From the cell containing the given text, extract its center point as [x, y] coordinate. 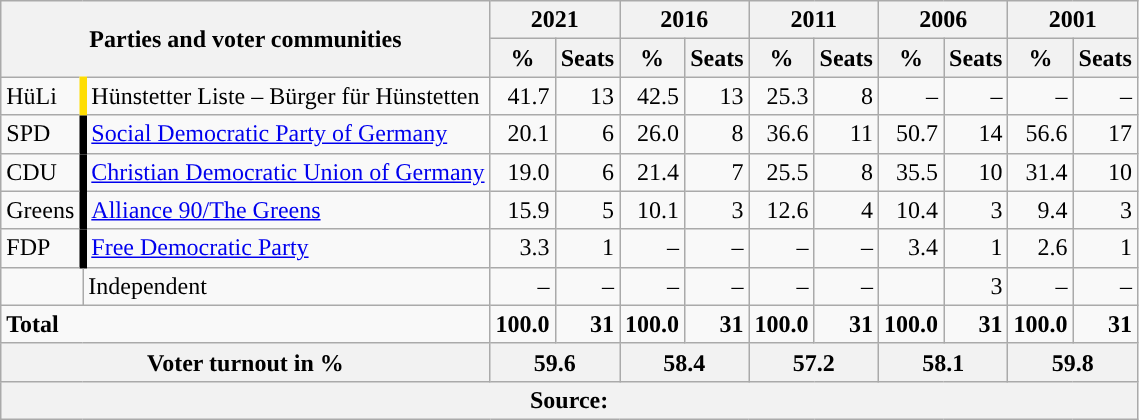
2006 [942, 20]
Alliance 90/The Greens [286, 210]
2011 [814, 20]
Greens [42, 210]
3.4 [910, 248]
Hünstetter Liste – Bürger für Hünstetten [286, 96]
25.5 [782, 172]
15.9 [522, 210]
59.8 [1072, 362]
2021 [554, 20]
10.4 [910, 210]
Parties and voter communities [246, 39]
CDU [42, 172]
SPD [42, 134]
11 [846, 134]
41.7 [522, 96]
10.1 [652, 210]
3.3 [522, 248]
42.5 [652, 96]
19.0 [522, 172]
14 [976, 134]
56.6 [1040, 134]
21.4 [652, 172]
HüLi [42, 96]
36.6 [782, 134]
35.5 [910, 172]
58.1 [942, 362]
2001 [1072, 20]
2016 [684, 20]
Independent [286, 286]
Source: [570, 400]
7 [717, 172]
5 [587, 210]
26.0 [652, 134]
FDP [42, 248]
25.3 [782, 96]
4 [846, 210]
57.2 [814, 362]
59.6 [554, 362]
Free Democratic Party [286, 248]
58.4 [684, 362]
12.6 [782, 210]
9.4 [1040, 210]
Social Democratic Party of Germany [286, 134]
2.6 [1040, 248]
17 [1105, 134]
Christian Democratic Union of Germany [286, 172]
50.7 [910, 134]
31.4 [1040, 172]
20.1 [522, 134]
Total [246, 324]
Voter turnout in % [246, 362]
